Capture the cell that displays the provided text and extract its [x, y] central coordinate. 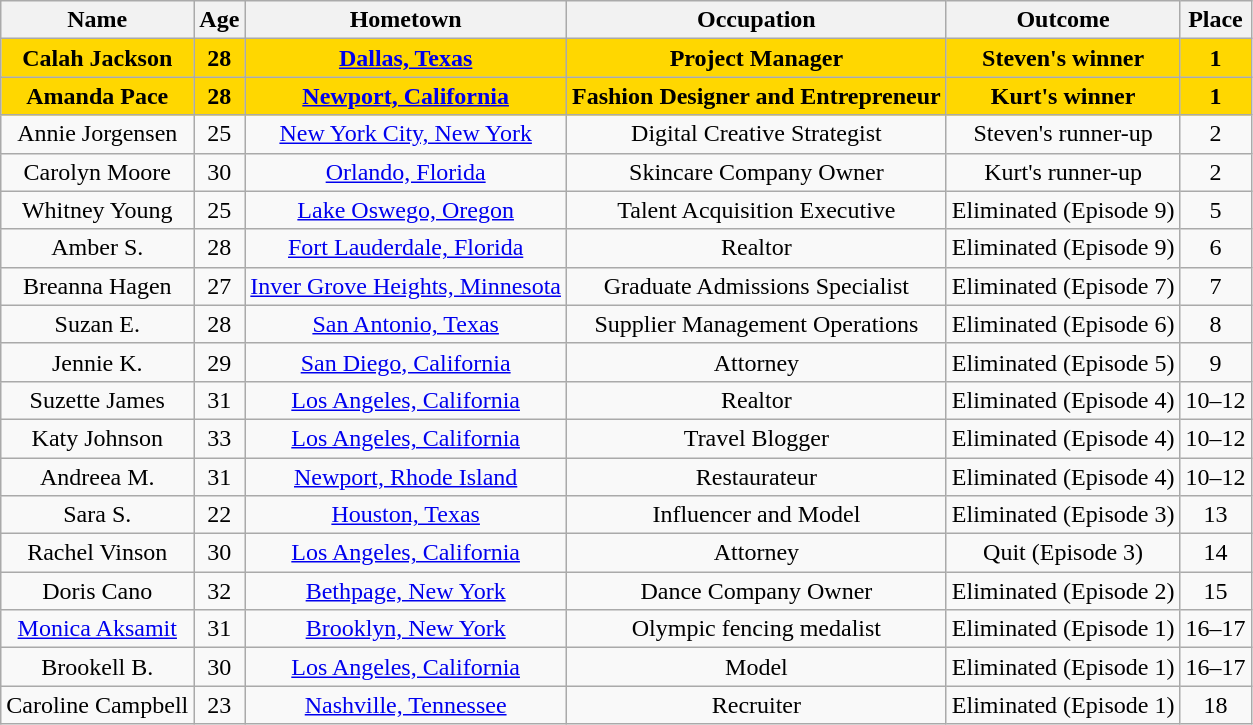
Suzan E. [98, 324]
Age [220, 20]
33 [220, 438]
Influencer and Model [756, 515]
Jennie K. [98, 362]
Graduate Admissions Specialist [756, 286]
Dallas, Texas [406, 58]
Fort Lauderdale, Florida [406, 248]
Newport, Rhode Island [406, 477]
9 [1216, 362]
8 [1216, 324]
Caroline Campbell [98, 705]
Inver Grove Heights, Minnesota [406, 286]
Amanda Pace [98, 96]
Outcome [1063, 20]
Steven's winner [1063, 58]
5 [1216, 210]
Supplier Management Operations [756, 324]
Kurt's winner [1063, 96]
Doris Cano [98, 591]
Eliminated (Episode 7) [1063, 286]
Kurt's runner-up [1063, 172]
Hometown [406, 20]
Occupation [756, 20]
15 [1216, 591]
Lake Oswego, Oregon [406, 210]
Model [756, 667]
Amber S. [98, 248]
13 [1216, 515]
18 [1216, 705]
Rachel Vinson [98, 553]
Newport, California [406, 96]
Carolyn Moore [98, 172]
Katy Johnson [98, 438]
Travel Blogger [756, 438]
27 [220, 286]
Olympic fencing medalist [756, 629]
Brooklyn, New York [406, 629]
Fashion Designer and Entrepreneur [756, 96]
San Antonio, Texas [406, 324]
22 [220, 515]
Restaurateur [756, 477]
Project Manager [756, 58]
32 [220, 591]
Andreea M. [98, 477]
Breanna Hagen [98, 286]
Place [1216, 20]
23 [220, 705]
San Diego, California [406, 362]
Eliminated (Episode 6) [1063, 324]
Name [98, 20]
Houston, Texas [406, 515]
Quit (Episode 3) [1063, 553]
Eliminated (Episode 5) [1063, 362]
29 [220, 362]
Nashville, Tennessee [406, 705]
Eliminated (Episode 2) [1063, 591]
Calah Jackson [98, 58]
Eliminated (Episode 3) [1063, 515]
Skincare Company Owner [756, 172]
Talent Acquisition Executive [756, 210]
Monica Aksamit [98, 629]
Brookell B. [98, 667]
Dance Company Owner [756, 591]
6 [1216, 248]
Digital Creative Strategist [756, 134]
7 [1216, 286]
Steven's runner-up [1063, 134]
New York City, New York [406, 134]
Whitney Young [98, 210]
Recruiter [756, 705]
Annie Jorgensen [98, 134]
14 [1216, 553]
Orlando, Florida [406, 172]
Suzette James [98, 400]
Bethpage, New York [406, 591]
Sara S. [98, 515]
